Determine the (X, Y) coordinate at the center of the cell enclosing the given text.  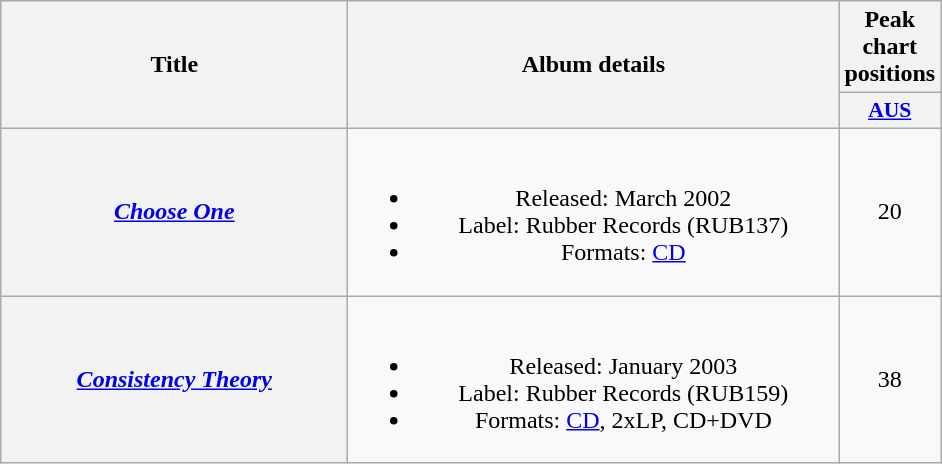
Released: March 2002Label: Rubber Records (RUB137)Formats: CD (594, 212)
Title (174, 65)
Peak chart positions (890, 47)
Released: January 2003Label: Rubber Records (RUB159)Formats: CD, 2xLP, CD+DVD (594, 380)
Album details (594, 65)
20 (890, 212)
Consistency Theory (174, 380)
AUS (890, 111)
38 (890, 380)
Choose One (174, 212)
